Determine the [x, y] coordinate at the center of the cell enclosing the given text.  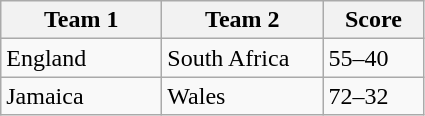
Score [374, 20]
72–32 [374, 96]
55–40 [374, 58]
South Africa [242, 58]
Team 2 [242, 20]
Wales [242, 96]
England [82, 58]
Jamaica [82, 96]
Team 1 [82, 20]
